Determine the (x, y) coordinate at the center of the cell enclosing the given text.  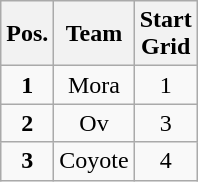
Pos. (28, 34)
2 (28, 123)
Coyote (94, 161)
StartGrid (166, 34)
Ov (94, 123)
Team (94, 34)
Mora (94, 85)
4 (166, 161)
